Extract the [x, y] coordinate from the center of the cell holding the provided text.  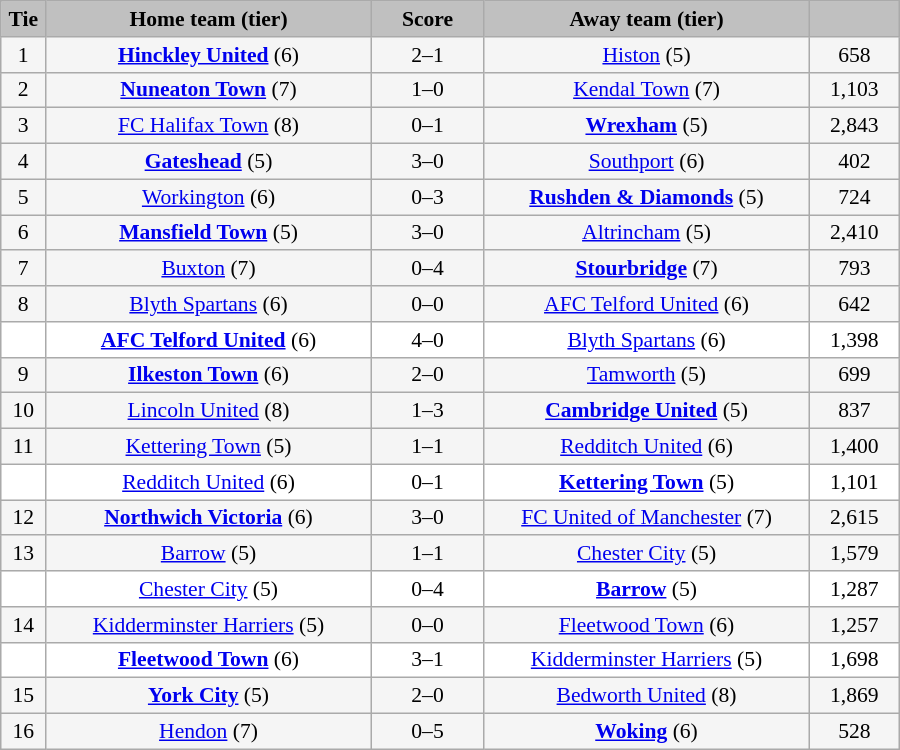
793 [854, 269]
Nuneaton Town (7) [209, 90]
Histon (5) [647, 55]
9 [24, 375]
Mansfield Town (5) [209, 233]
402 [854, 162]
2 [24, 90]
1,698 [854, 660]
FC Halifax Town (8) [209, 126]
1,579 [854, 554]
1,869 [854, 696]
Away team (tier) [647, 19]
3–1 [427, 660]
3 [24, 126]
Hendon (7) [209, 732]
1,101 [854, 482]
13 [24, 554]
0–5 [427, 732]
10 [24, 411]
8 [24, 304]
699 [854, 375]
Score [427, 19]
Buxton (7) [209, 269]
Tie [24, 19]
528 [854, 732]
642 [854, 304]
Kendal Town (7) [647, 90]
1,400 [854, 447]
7 [24, 269]
Rushden & Diamonds (5) [647, 197]
Altrincham (5) [647, 233]
Lincoln United (8) [209, 411]
Woking (6) [647, 732]
5 [24, 197]
658 [854, 55]
2–1 [427, 55]
16 [24, 732]
837 [854, 411]
Northwich Victoria (6) [209, 518]
Workington (6) [209, 197]
15 [24, 696]
4 [24, 162]
2,410 [854, 233]
12 [24, 518]
14 [24, 625]
Cambridge United (5) [647, 411]
4–0 [427, 340]
Wrexham (5) [647, 126]
11 [24, 447]
1–3 [427, 411]
6 [24, 233]
Stourbridge (7) [647, 269]
1–0 [427, 90]
Gateshead (5) [209, 162]
2,615 [854, 518]
York City (5) [209, 696]
Southport (6) [647, 162]
Tamworth (5) [647, 375]
Home team (tier) [209, 19]
Hinckley United (6) [209, 55]
2,843 [854, 126]
724 [854, 197]
1,287 [854, 589]
1,103 [854, 90]
1 [24, 55]
1,398 [854, 340]
Bedworth United (8) [647, 696]
FC United of Manchester (7) [647, 518]
0–3 [427, 197]
Ilkeston Town (6) [209, 375]
1,257 [854, 625]
